For the text-containing cell, return its midpoint in [x, y] coordinate format. 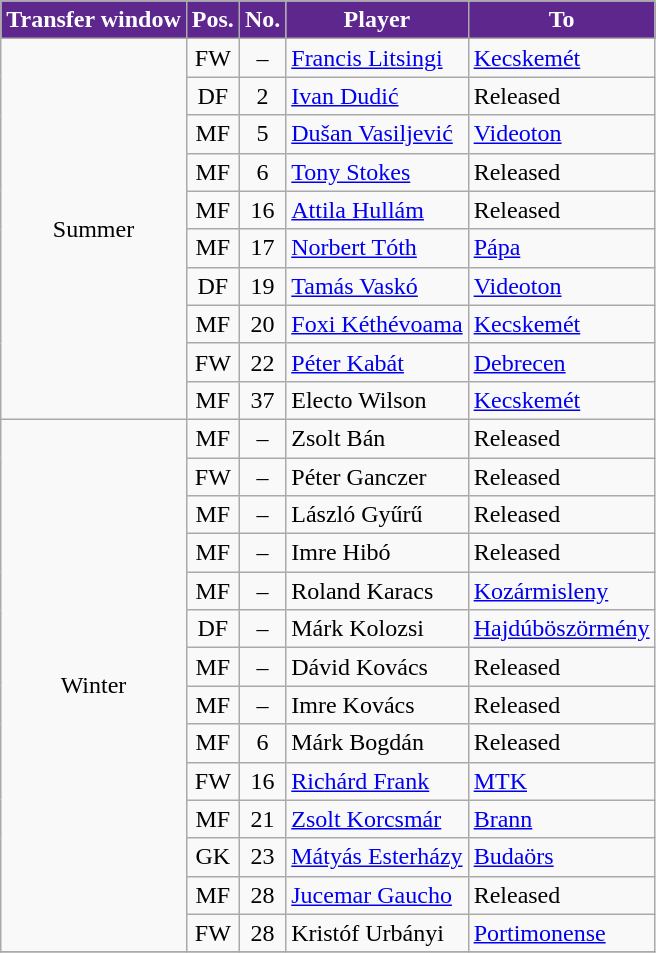
Péter Ganczer [377, 477]
Márk Kolozsi [377, 629]
Debrecen [562, 362]
Pos. [212, 20]
Zsolt Korcsmár [377, 819]
Winter [94, 686]
Zsolt Bán [377, 438]
22 [262, 362]
Mátyás Esterházy [377, 857]
Péter Kabát [377, 362]
To [562, 20]
Brann [562, 819]
Player [377, 20]
MTK [562, 781]
Transfer window [94, 20]
2 [262, 96]
Kristóf Urbányi [377, 933]
Foxi Kéthévoama [377, 324]
Summer [94, 230]
Pápa [562, 248]
Richárd Frank [377, 781]
Jucemar Gaucho [377, 895]
5 [262, 134]
Tamás Vaskó [377, 286]
19 [262, 286]
Hajdúböszörmény [562, 629]
37 [262, 400]
GK [212, 857]
Márk Bogdán [377, 743]
Attila Hullám [377, 210]
Imre Kovács [377, 705]
Roland Karacs [377, 591]
No. [262, 20]
Ivan Dudić [377, 96]
Electo Wilson [377, 400]
Dušan Vasiljević [377, 134]
20 [262, 324]
21 [262, 819]
Budaörs [562, 857]
Portimonense [562, 933]
Francis Litsingi [377, 58]
Dávid Kovács [377, 667]
Imre Hibó [377, 553]
23 [262, 857]
Kozármisleny [562, 591]
Norbert Tóth [377, 248]
17 [262, 248]
László Gyűrű [377, 515]
Tony Stokes [377, 172]
